Capture the cell that displays the provided text and extract its (x, y) central coordinate. 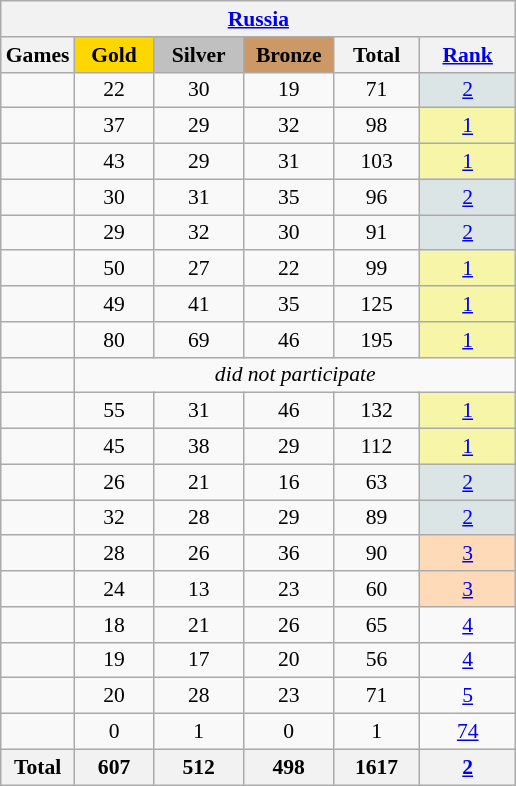
50 (114, 269)
65 (377, 625)
99 (377, 269)
Silver (199, 55)
37 (114, 126)
Games (38, 55)
Russia (258, 19)
90 (377, 554)
16 (289, 482)
Bronze (289, 55)
74 (468, 732)
498 (289, 767)
Gold (114, 55)
13 (199, 589)
36 (289, 554)
125 (377, 304)
43 (114, 162)
63 (377, 482)
69 (199, 340)
did not participate (295, 375)
1617 (377, 767)
56 (377, 660)
5 (468, 696)
24 (114, 589)
80 (114, 340)
98 (377, 126)
Rank (468, 55)
89 (377, 518)
27 (199, 269)
17 (199, 660)
607 (114, 767)
60 (377, 589)
103 (377, 162)
18 (114, 625)
45 (114, 447)
96 (377, 197)
512 (199, 767)
91 (377, 233)
55 (114, 411)
49 (114, 304)
38 (199, 447)
132 (377, 411)
112 (377, 447)
195 (377, 340)
41 (199, 304)
